Scan for the cell matching the given text and deliver its [x, y] coordinate at center. 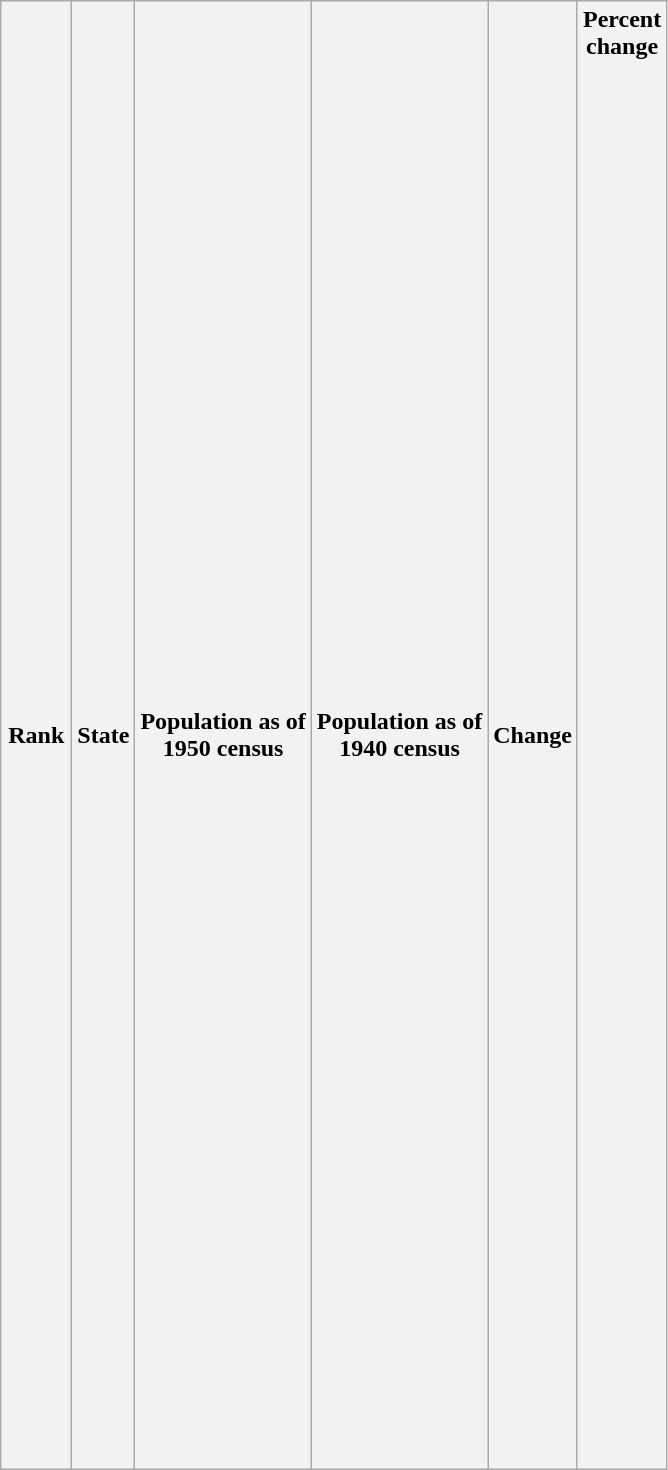
Population as of1950 census [223, 736]
Rank [36, 736]
Change [533, 736]
State [104, 736]
Percentchange [622, 736]
Population as of1940 census [399, 736]
